For the text-containing cell, return its midpoint in (x, y) coordinate format. 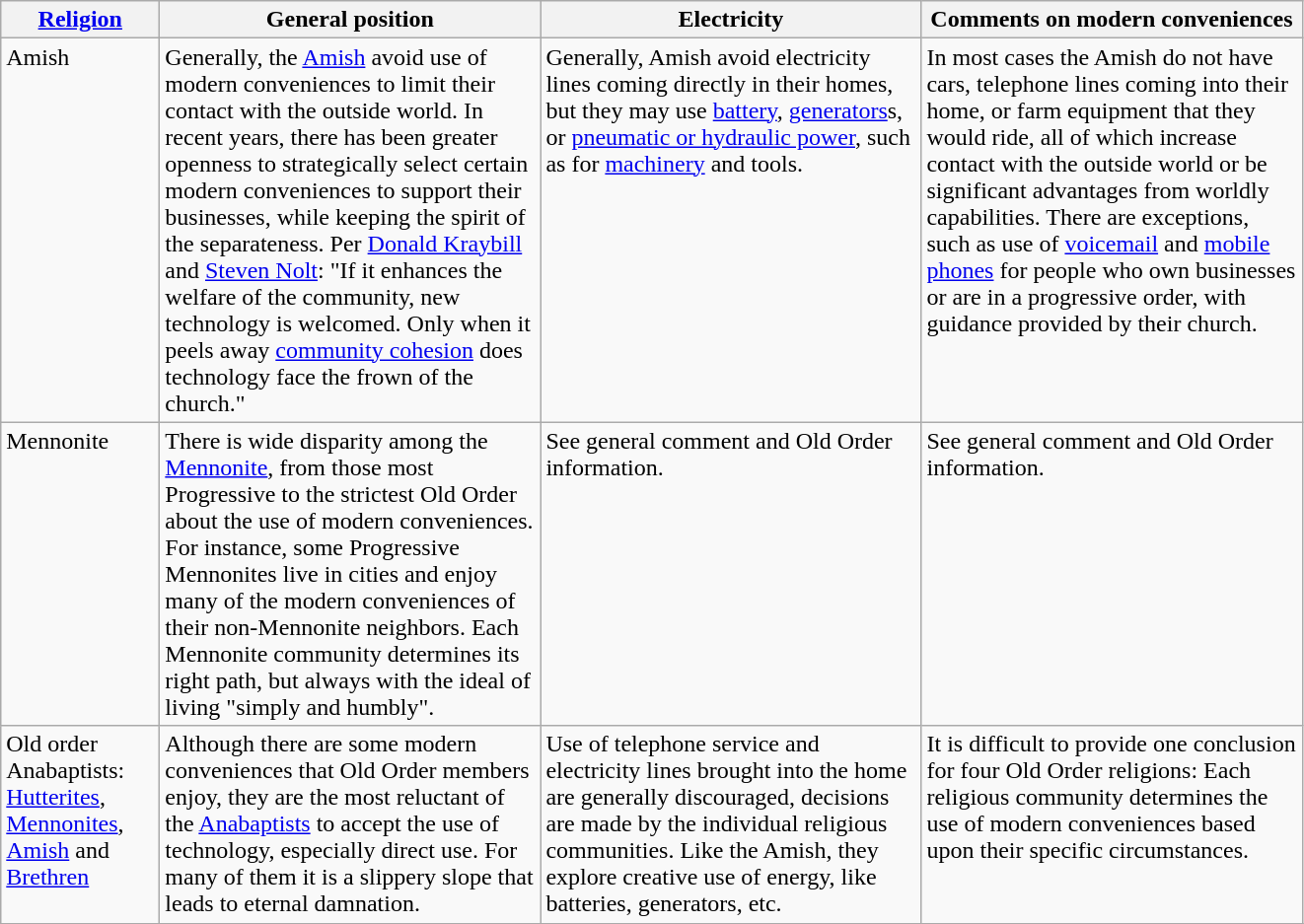
Amish (81, 231)
General position (350, 20)
Religion (81, 20)
Comments on modern conveniences (1112, 20)
Mennonite (81, 574)
Electricity (731, 20)
Old order Anabaptists: Hutterites, Mennonites, Amish and Brethren (81, 824)
